Scan for the cell matching the given text and deliver its (X, Y) coordinate at center. 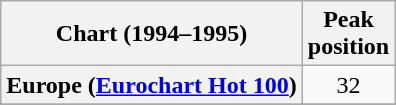
Chart (1994–1995) (152, 34)
Peakposition (348, 34)
Europe (Eurochart Hot 100) (152, 85)
32 (348, 85)
